Pinpoint the cell where the given text exists, returning its (X, Y) midpoint coordinate. 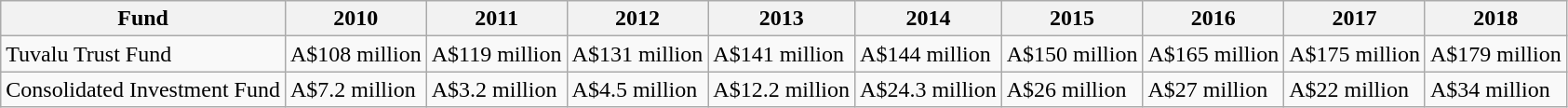
A$175 million (1355, 54)
2016 (1213, 19)
A$150 million (1072, 54)
2012 (637, 19)
2014 (929, 19)
A$26 million (1072, 89)
A$165 million (1213, 54)
A$3.2 million (497, 89)
A$34 million (1495, 89)
A$7.2 million (355, 89)
2011 (497, 19)
A$22 million (1355, 89)
A$119 million (497, 54)
Tuvalu Trust Fund (143, 54)
A$108 million (355, 54)
A$24.3 million (929, 89)
2015 (1072, 19)
A$179 million (1495, 54)
2017 (1355, 19)
A$27 million (1213, 89)
2010 (355, 19)
2018 (1495, 19)
A$131 million (637, 54)
Fund (143, 19)
A$4.5 million (637, 89)
2013 (782, 19)
A$141 million (782, 54)
A$144 million (929, 54)
Consolidated Investment Fund (143, 89)
A$12.2 million (782, 89)
